Search for the cell housing the specified text and yield its [x, y] center coordinate. 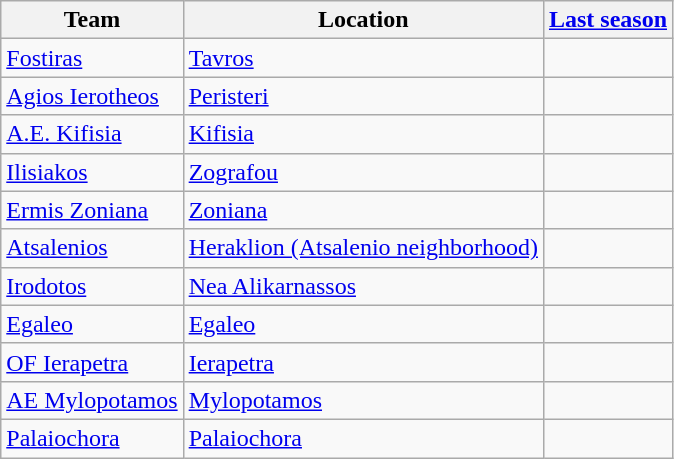
Team [92, 20]
A.E. Kifisia [92, 134]
Peristeri [363, 96]
Fostiras [92, 58]
Nea Alikarnassos [363, 286]
Tavros [363, 58]
Atsalenios [92, 248]
Zoniana [363, 210]
Heraklion (Atsalenio neighborhood) [363, 248]
Ilisiakos [92, 172]
Kifisia [363, 134]
Mylopotamos [363, 400]
AE Mylopotamos [92, 400]
Agios Ierotheos [92, 96]
Ermis Zoniana [92, 210]
Location [363, 20]
Irodotos [92, 286]
OF Ierapetra [92, 362]
Zografou [363, 172]
Last season [608, 20]
Ierapetra [363, 362]
